Detect which cell encompasses the target text, then output its (X, Y) center coordinate. 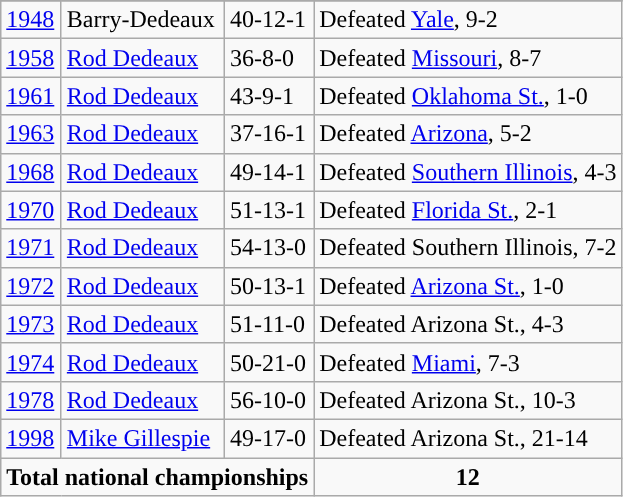
1973 (32, 324)
1978 (32, 400)
Defeated Missouri, 8-7 (468, 58)
Defeated Arizona St., 10-3 (468, 400)
12 (468, 477)
1972 (32, 286)
Defeated Arizona St., 1-0 (468, 286)
Total national championships (158, 477)
1998 (32, 438)
1968 (32, 172)
1948 (32, 20)
1961 (32, 96)
Defeated Oklahoma St., 1-0 (468, 96)
1974 (32, 362)
Defeated Southern Illinois, 7-2 (468, 248)
50-13-1 (268, 286)
56-10-0 (268, 400)
40-12-1 (268, 20)
Defeated Arizona St., 4-3 (468, 324)
1958 (32, 58)
49-17-0 (268, 438)
1971 (32, 248)
36-8-0 (268, 58)
43-9-1 (268, 96)
54-13-0 (268, 248)
Defeated Southern Illinois, 4-3 (468, 172)
51-13-1 (268, 210)
Barry-Dedeaux (142, 20)
Mike Gillespie (142, 438)
49-14-1 (268, 172)
Defeated Miami, 7-3 (468, 362)
Defeated Arizona, 5-2 (468, 134)
Defeated Florida St., 2-1 (468, 210)
1970 (32, 210)
50-21-0 (268, 362)
37-16-1 (268, 134)
51-11-0 (268, 324)
Defeated Arizona St., 21-14 (468, 438)
Defeated Yale, 9-2 (468, 20)
1963 (32, 134)
